From the cell containing the given text, extract its center point as [X, Y] coordinate. 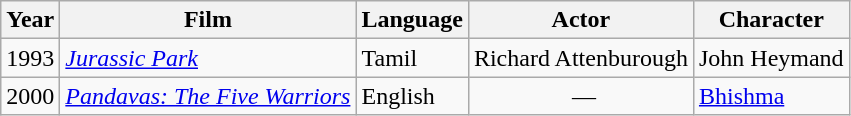
Pandavas: The Five Warriors [208, 96]
2000 [30, 96]
Jurassic Park [208, 58]
Language [412, 20]
John Heymand [771, 58]
Film [208, 20]
Tamil [412, 58]
Bhishma [771, 96]
Character [771, 20]
Actor [580, 20]
English [412, 96]
— [580, 96]
Year [30, 20]
Richard Attenburough [580, 58]
1993 [30, 58]
